Identify which cell holds the provided text, then report its [X, Y] central coordinate. 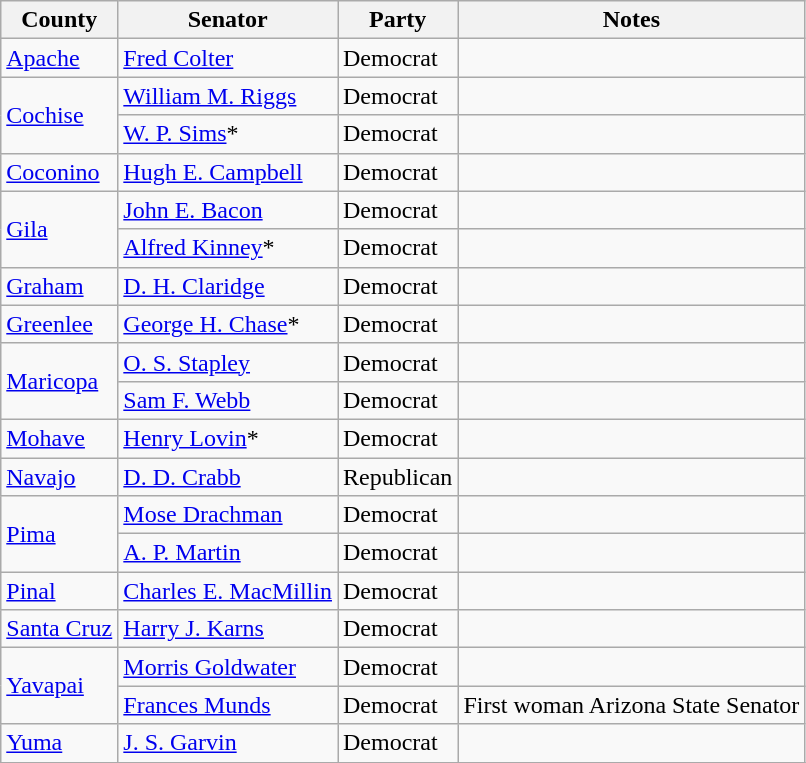
Santa Cruz [60, 629]
Yuma [60, 743]
Coconino [60, 172]
Greenlee [60, 324]
Senator [228, 20]
Cochise [60, 115]
Yavapai [60, 686]
Hugh E. Campbell [228, 172]
First woman Arizona State Senator [632, 705]
Pima [60, 534]
William M. Riggs [228, 96]
Party [398, 20]
Frances Munds [228, 705]
O. S. Stapley [228, 362]
Gila [60, 229]
Charles E. MacMillin [228, 591]
J. S. Garvin [228, 743]
George H. Chase* [228, 324]
Pinal [60, 591]
Morris Goldwater [228, 667]
A. P. Martin [228, 553]
Fred Colter [228, 58]
Maricopa [60, 381]
Sam F. Webb [228, 400]
Navajo [60, 477]
W. P. Sims* [228, 134]
Apache [60, 58]
Henry Lovin* [228, 438]
Republican [398, 477]
Mohave [60, 438]
Alfred Kinney* [228, 248]
D. H. Claridge [228, 286]
D. D. Crabb [228, 477]
Mose Drachman [228, 515]
John E. Bacon [228, 210]
Graham [60, 286]
Harry J. Karns [228, 629]
County [60, 20]
Notes [632, 20]
